Determine the (X, Y) coordinate at the center of the cell enclosing the given text.  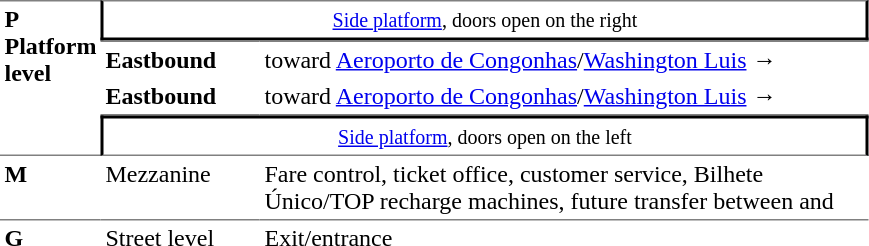
M (50, 188)
Side platform, doors open on the right (485, 20)
Side platform, doors open on the left (485, 136)
Fare control, ticket office, customer service, Bilhete Único/TOP recharge machines, future transfer between and (564, 188)
PPlatform level (50, 78)
Mezzanine (180, 188)
